Detect which cell encompasses the target text, then output its [X, Y] center coordinate. 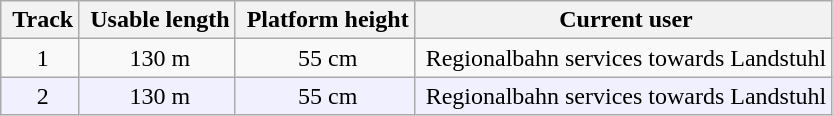
Platform height [324, 20]
Usable length [157, 20]
Current user [623, 20]
2 [40, 96]
1 [40, 58]
Track [40, 20]
